Locate the cell with the specified text and output its [x, y] center coordinate. 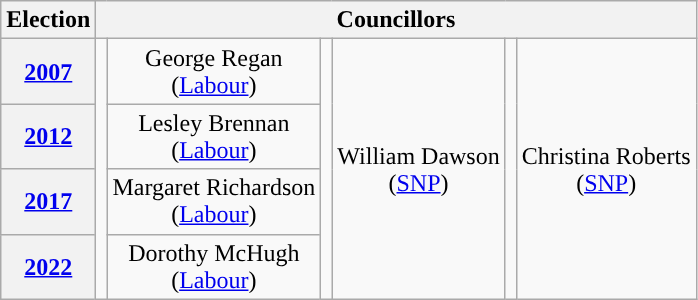
Lesley Brennan(Labour) [214, 136]
William Dawson(SNP) [418, 169]
2017 [48, 202]
Christina Roberts(SNP) [606, 169]
2007 [48, 72]
George Regan(Labour) [214, 72]
Election [48, 20]
2022 [48, 266]
Dorothy McHugh(Labour) [214, 266]
Councillors [396, 20]
Margaret Richardson(Labour) [214, 202]
2012 [48, 136]
